Extract the (X, Y) coordinate from the center of the cell holding the provided text.  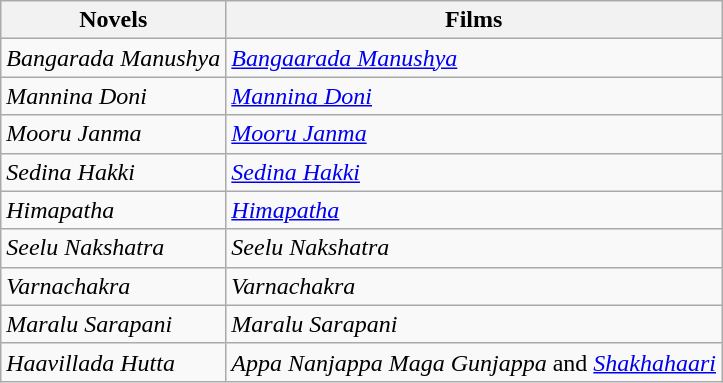
Bangaarada Manushya (474, 58)
Appa Nanjappa Maga Gunjappa and Shakhahaari (474, 362)
Novels (114, 20)
Bangarada Manushya (114, 58)
Haavillada Hutta (114, 362)
Films (474, 20)
